Locate the cell with the specified text and output its [x, y] center coordinate. 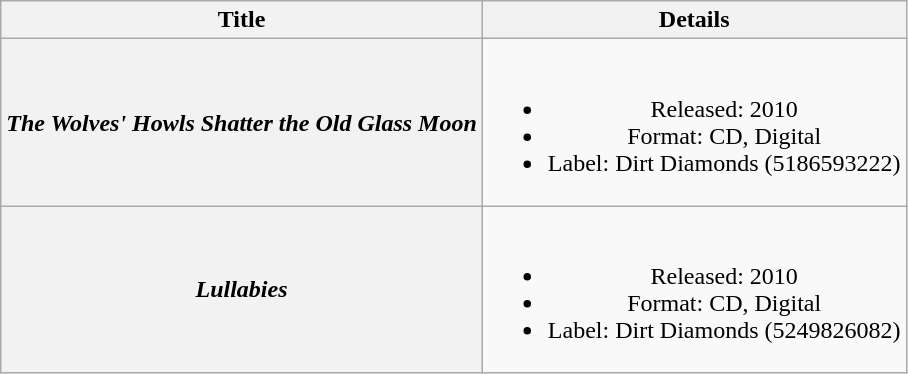
Lullabies [242, 290]
Released: 2010Format: CD, DigitalLabel: Dirt Diamonds (5186593222) [694, 122]
The Wolves' Howls Shatter the Old Glass Moon [242, 122]
Released: 2010Format: CD, DigitalLabel: Dirt Diamonds (5249826082) [694, 290]
Title [242, 20]
Details [694, 20]
